Return the [x, y] coordinate for the center point of the cell that contains the specified text.  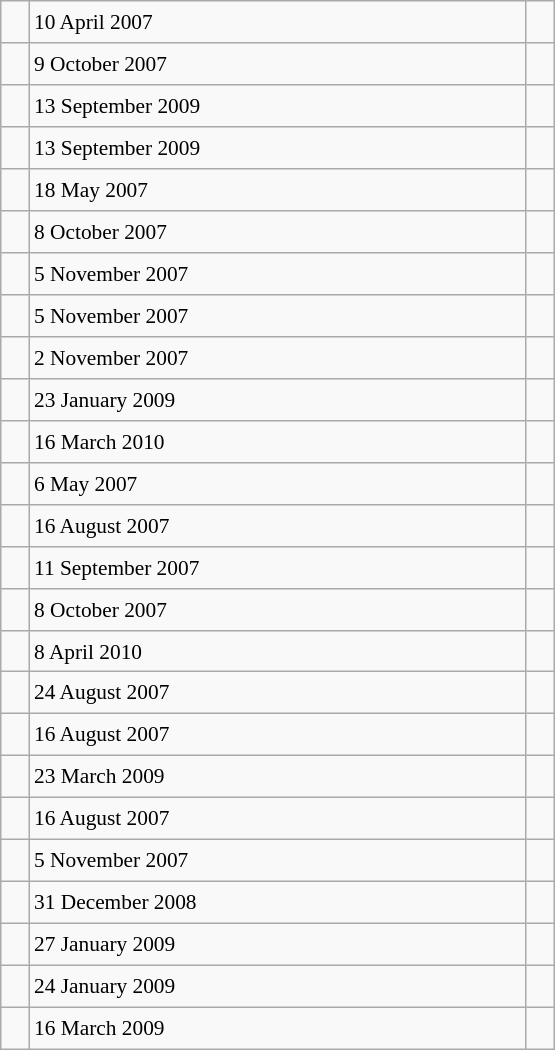
27 January 2009 [278, 945]
23 March 2009 [278, 777]
2 November 2007 [278, 358]
8 April 2010 [278, 651]
6 May 2007 [278, 483]
16 March 2009 [278, 1028]
31 December 2008 [278, 903]
10 April 2007 [278, 22]
24 January 2009 [278, 986]
18 May 2007 [278, 190]
9 October 2007 [278, 64]
24 August 2007 [278, 693]
11 September 2007 [278, 567]
23 January 2009 [278, 399]
16 March 2010 [278, 441]
